Provide the [x, y] coordinate of the cell's center where the given text is located.  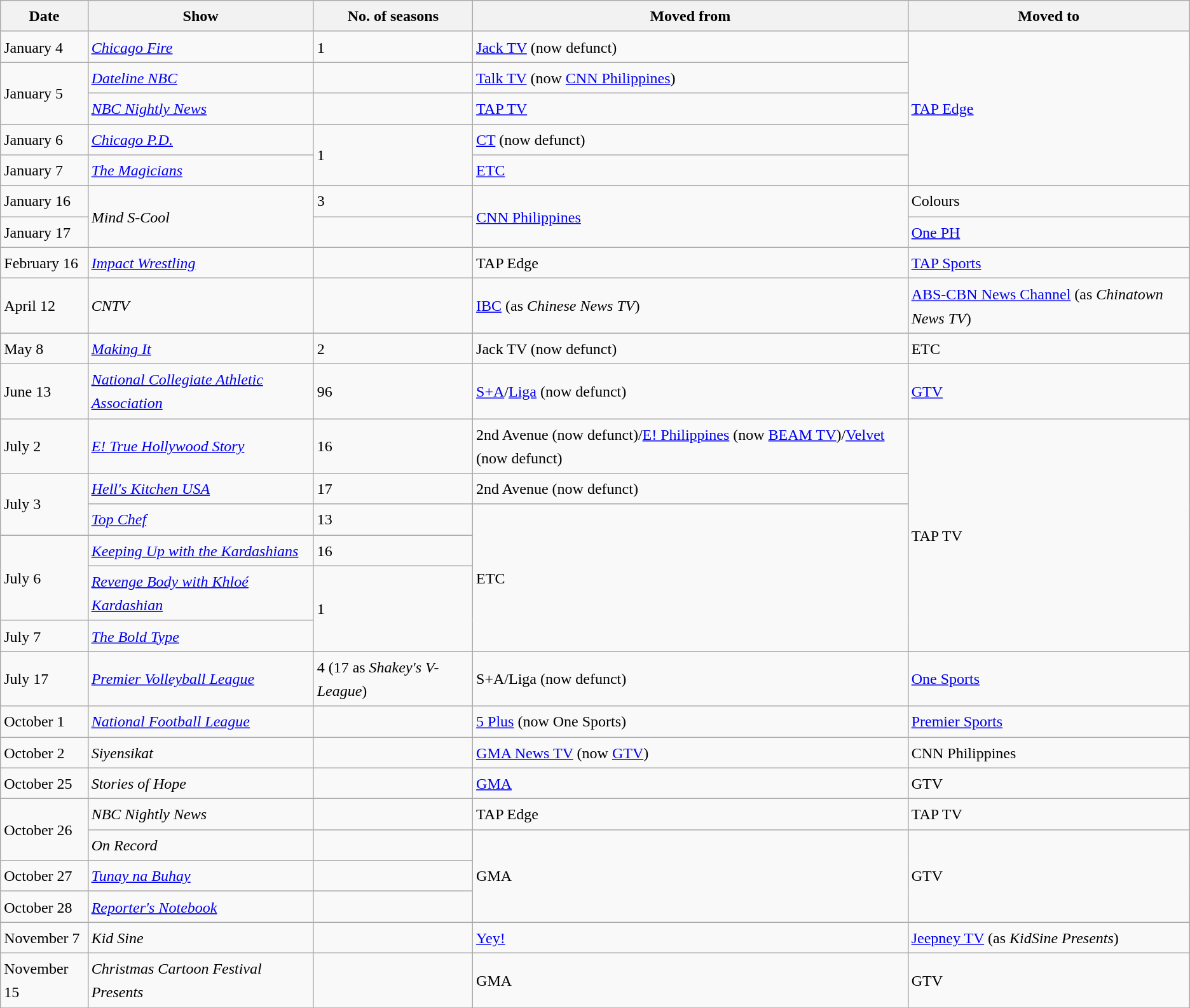
Kid Sine [201, 938]
January 7 [44, 170]
Christmas Cartoon Festival Presents [201, 980]
February 16 [44, 263]
Hell's Kitchen USA [201, 489]
July 7 [44, 636]
Moved to [1049, 17]
Jeepney TV (as KidSine Presents) [1049, 938]
Keeping Up with the Kardashians [201, 550]
October 28 [44, 906]
National Football League [201, 722]
July 3 [44, 505]
On Record [201, 845]
TAP Sports [1049, 263]
January 17 [44, 233]
5 Plus (now One Sports) [690, 722]
July 2 [44, 446]
November 15 [44, 980]
Chicago Fire [201, 47]
January 16 [44, 201]
Colours [1049, 201]
October 1 [44, 722]
July 6 [44, 578]
January 4 [44, 47]
July 17 [44, 679]
3 [393, 201]
17 [393, 489]
2 [393, 348]
October 2 [44, 753]
One Sports [1049, 679]
Talk TV (now CNN Philippines) [690, 78]
October 25 [44, 783]
Yey! [690, 938]
E! True Hollywood Story [201, 446]
Premier Volleyball League [201, 679]
Impact Wrestling [201, 263]
CT (now defunct) [690, 140]
October 27 [44, 876]
April 12 [44, 306]
May 8 [44, 348]
The Magicians [201, 170]
Premier Sports [1049, 722]
Show [201, 17]
January 6 [44, 140]
ABS-CBN News Channel (as Chinatown News TV) [1049, 306]
IBC (as Chinese News TV) [690, 306]
13 [393, 520]
CNTV [201, 306]
Siyensikat [201, 753]
Stories of Hope [201, 783]
Reporter's Notebook [201, 906]
Date [44, 17]
November 7 [44, 938]
Mind S-Cool [201, 216]
Dateline NBC [201, 78]
Chicago P.D. [201, 140]
2nd Avenue (now defunct)/E! Philippines (now BEAM TV)/Velvet (now defunct) [690, 446]
2nd Avenue (now defunct) [690, 489]
The Bold Type [201, 636]
Tunay na Buhay [201, 876]
Top Chef [201, 520]
October 26 [44, 830]
Revenge Body with Khloé Kardashian [201, 593]
June 13 [44, 391]
4 (17 as Shakey's V-League) [393, 679]
One PH [1049, 233]
National Collegiate Athletic Association [201, 391]
GMA News TV (now GTV) [690, 753]
January 5 [44, 93]
No. of seasons [393, 17]
Moved from [690, 17]
96 [393, 391]
Making It [201, 348]
